For the text-containing cell, return its midpoint in (X, Y) coordinate format. 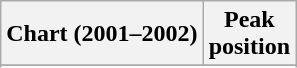
Peakposition (249, 34)
Chart (2001–2002) (102, 34)
